Scan for the cell matching the given text and deliver its (X, Y) coordinate at center. 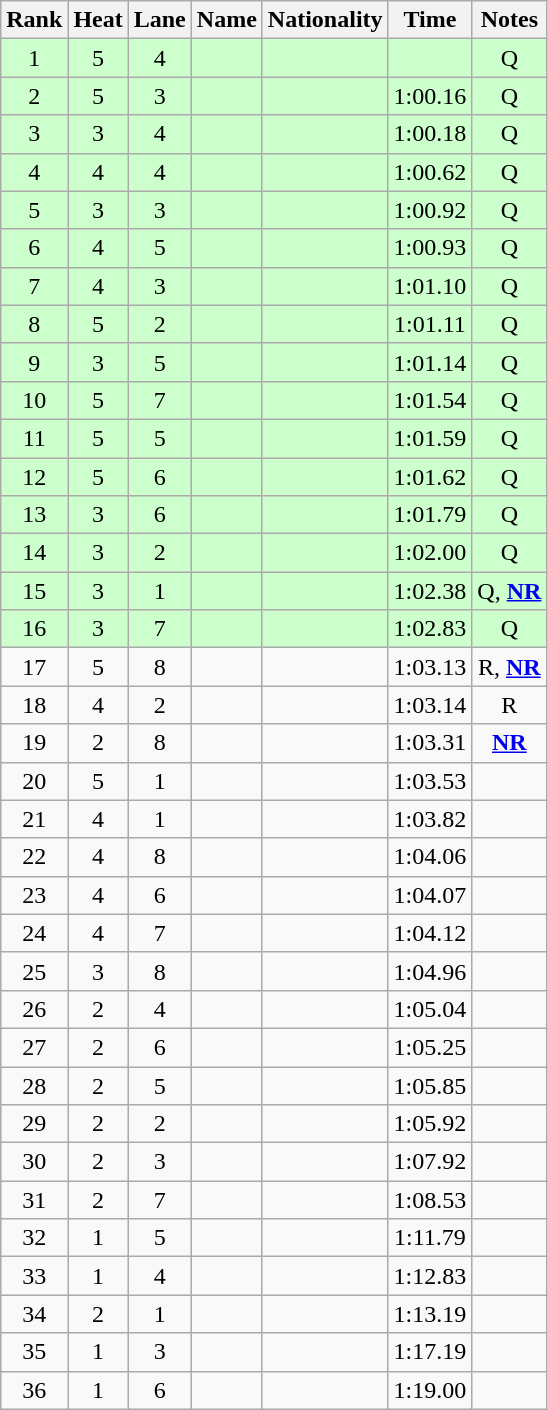
25 (34, 971)
1:01.11 (430, 324)
28 (34, 1085)
1:03.13 (430, 667)
1:04.12 (430, 933)
33 (34, 1276)
1:19.00 (430, 1390)
Heat (98, 20)
1:01.59 (430, 438)
1:17.19 (430, 1352)
Rank (34, 20)
1:11.79 (430, 1238)
NR (510, 743)
1:13.19 (430, 1314)
35 (34, 1352)
14 (34, 553)
36 (34, 1390)
27 (34, 1047)
23 (34, 895)
12 (34, 477)
1:03.82 (430, 819)
Notes (510, 20)
16 (34, 629)
1:03.53 (430, 781)
1:01.10 (430, 286)
1:02.38 (430, 591)
Time (430, 20)
32 (34, 1238)
1:00.93 (430, 248)
1:01.54 (430, 400)
19 (34, 743)
1:05.04 (430, 1009)
1:00.16 (430, 96)
1:04.07 (430, 895)
Name (226, 20)
1:00.18 (430, 134)
20 (34, 781)
29 (34, 1124)
1:01.79 (430, 515)
17 (34, 667)
Nationality (325, 20)
Lane (160, 20)
1:05.92 (430, 1124)
R, NR (510, 667)
13 (34, 515)
1:02.83 (430, 629)
1:02.00 (430, 553)
1:12.83 (430, 1276)
11 (34, 438)
Q, NR (510, 591)
18 (34, 705)
26 (34, 1009)
R (510, 705)
1:00.92 (430, 210)
1:05.25 (430, 1047)
24 (34, 933)
1:05.85 (430, 1085)
1:07.92 (430, 1162)
15 (34, 591)
22 (34, 857)
1:03.14 (430, 705)
1:04.96 (430, 971)
21 (34, 819)
1:00.62 (430, 172)
1:04.06 (430, 857)
10 (34, 400)
9 (34, 362)
1:01.14 (430, 362)
34 (34, 1314)
1:03.31 (430, 743)
30 (34, 1162)
31 (34, 1200)
1:08.53 (430, 1200)
1:01.62 (430, 477)
